Determine the [X, Y] coordinate at the center of the cell enclosing the given text.  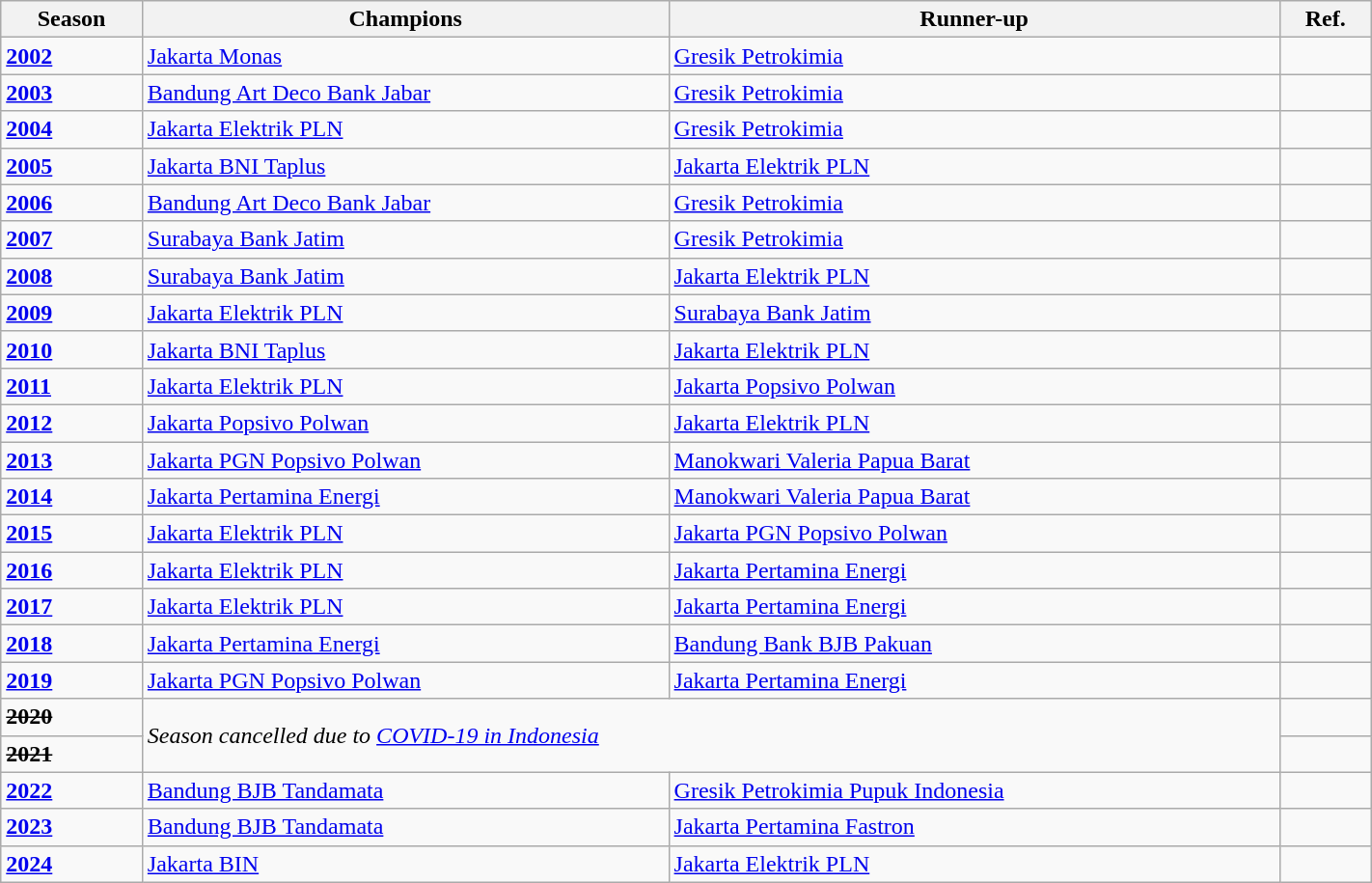
Jakarta BIN [405, 864]
2021 [71, 754]
2020 [71, 717]
2006 [71, 203]
Jakarta Monas [405, 56]
2009 [71, 313]
Season cancelled due to COVID-19 in Indonesia [710, 735]
Bandung Bank BJB Pakuan [974, 644]
2017 [71, 607]
2007 [71, 239]
2012 [71, 423]
Champions [405, 19]
Season [71, 19]
2004 [71, 129]
2013 [71, 460]
2019 [71, 680]
2011 [71, 386]
2023 [71, 827]
2015 [71, 534]
Ref. [1326, 19]
2024 [71, 864]
2003 [71, 93]
2010 [71, 349]
2008 [71, 276]
Runner-up [974, 19]
2014 [71, 497]
2018 [71, 644]
Jakarta Pertamina Fastron [974, 827]
Gresik Petrokimia Pupuk Indonesia [974, 790]
2022 [71, 790]
2002 [71, 56]
2005 [71, 166]
2016 [71, 570]
